Determine the [x, y] coordinate at the center of the cell enclosing the given text.  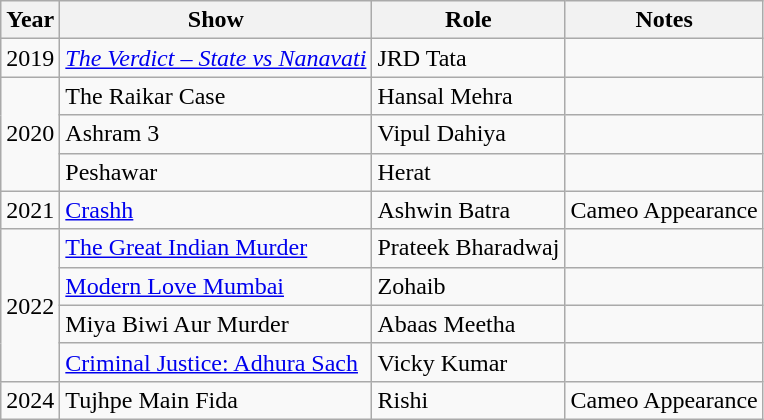
2019 [30, 58]
2022 [30, 305]
2020 [30, 134]
Vipul Dahiya [468, 134]
Rishi [468, 400]
Modern Love Mumbai [216, 286]
Zohaib [468, 286]
Vicky Kumar [468, 362]
The Raikar Case [216, 96]
2021 [30, 210]
Show [216, 20]
Year [30, 20]
Criminal Justice: Adhura Sach [216, 362]
2024 [30, 400]
The Verdict – State vs Nanavati [216, 58]
Prateek Bharadwaj [468, 248]
The Great Indian Murder [216, 248]
Miya Biwi Aur Murder [216, 324]
Tujhpe Main Fida [216, 400]
Ashram 3 [216, 134]
Herat [468, 172]
Hansal Mehra [468, 96]
Role [468, 20]
Notes [664, 20]
Peshawar [216, 172]
Abaas Meetha [468, 324]
JRD Tata [468, 58]
Ashwin Batra [468, 210]
Crashh [216, 210]
